Capture the cell that displays the provided text and extract its [X, Y] central coordinate. 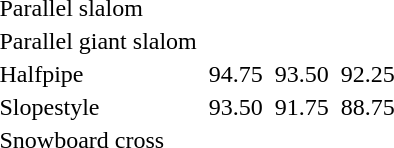
91.75 [302, 107]
94.75 [236, 74]
